Return [x, y] of the center of cell containing provided text 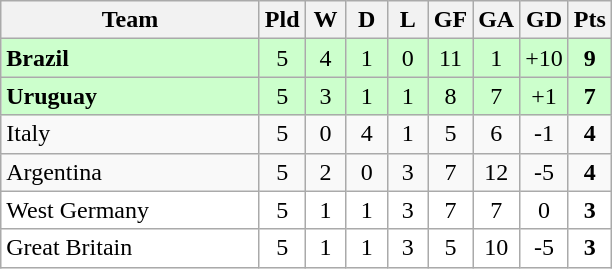
9 [590, 58]
GA [496, 20]
11 [450, 58]
Italy [130, 134]
Argentina [130, 172]
8 [450, 96]
West Germany [130, 210]
12 [496, 172]
Team [130, 20]
D [366, 20]
L [408, 20]
-1 [544, 134]
10 [496, 248]
Great Britain [130, 248]
+1 [544, 96]
Pld [282, 20]
2 [326, 172]
Pts [590, 20]
+10 [544, 58]
Uruguay [130, 96]
Brazil [130, 58]
GF [450, 20]
6 [496, 134]
W [326, 20]
GD [544, 20]
